For the text-containing cell, return its midpoint in [x, y] coordinate format. 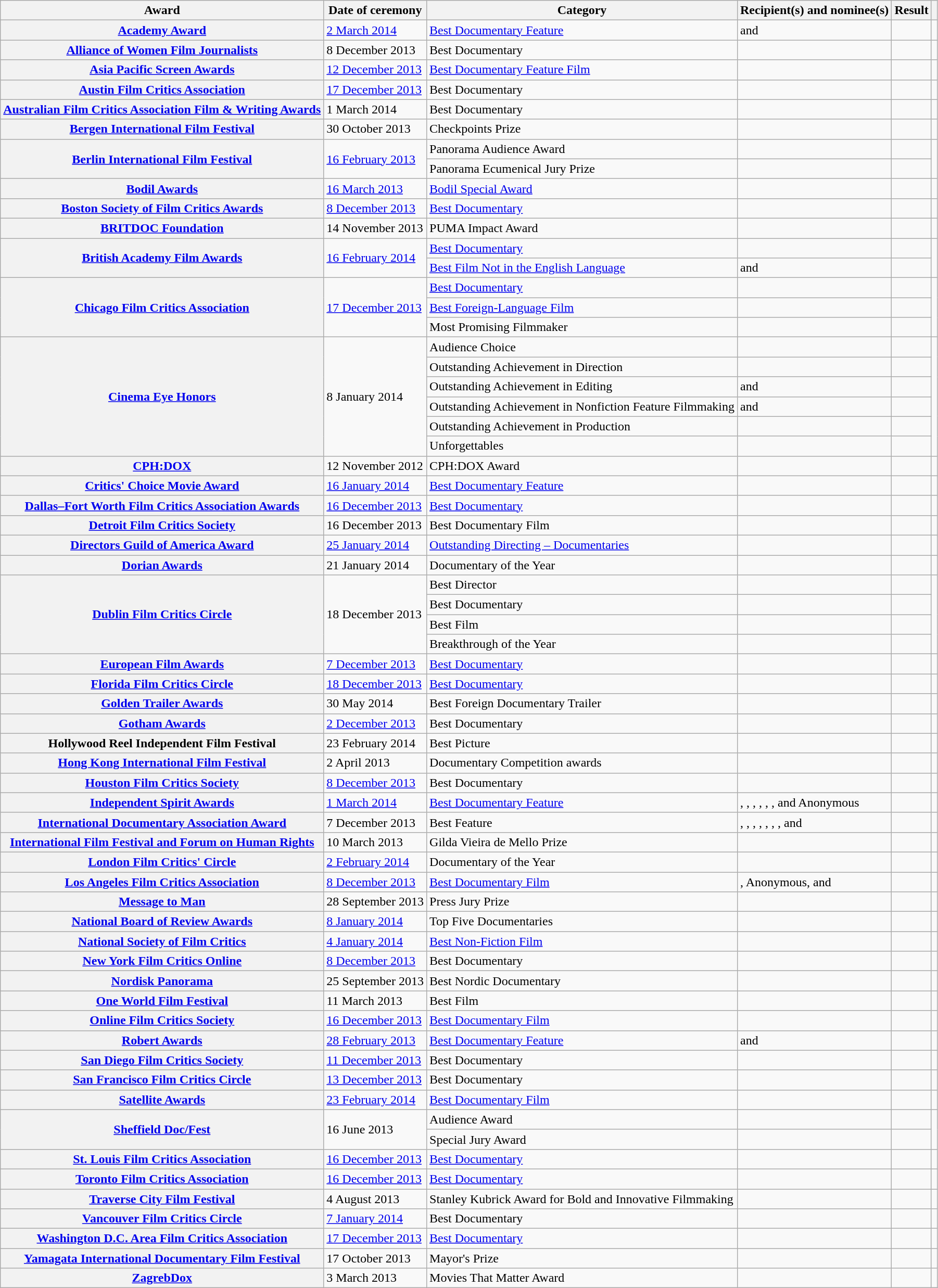
2 December 2013 [375, 723]
Documentary Competition awards [582, 763]
Best Foreign Documentary Trailer [582, 704]
Panorama Ecumenical Jury Prize [582, 169]
Boston Society of Film Critics Awards [162, 208]
Directors Guild of America Award [162, 545]
12 December 2013 [375, 70]
Award [162, 10]
Dorian Awards [162, 565]
Bodil Special Award [582, 188]
Austin Film Critics Association [162, 90]
Houston Film Critics Society [162, 783]
4 January 2014 [375, 941]
10 March 2013 [375, 842]
3 March 2013 [375, 1278]
PUMA Impact Award [582, 228]
European Film Awards [162, 664]
Gilda Vieira de Mello Prize [582, 842]
Chicago Film Critics Association [162, 308]
Cinema Eye Honors [162, 397]
Bergen International Film Festival [162, 129]
International Film Festival and Forum on Human Rights [162, 842]
Best Non-Fiction Film [582, 941]
Alliance of Women Film Journalists [162, 50]
Outstanding Achievement in Production [582, 426]
30 May 2014 [375, 704]
28 September 2013 [375, 902]
30 October 2013 [375, 129]
Outstanding Achievement in Nonfiction Feature Filmmaking [582, 406]
12 November 2012 [375, 466]
International Documentary Association Award [162, 822]
Press Jury Prize [582, 902]
Golden Trailer Awards [162, 704]
Category [582, 10]
Breakthrough of the Year [582, 644]
Sheffield Doc/Fest [162, 1129]
2 April 2013 [375, 763]
Traverse City Film Festival [162, 1198]
Yamagata International Documentary Film Festival [162, 1258]
Critics' Choice Movie Award [162, 486]
, , , , , , , and [814, 822]
13 December 2013 [375, 1080]
Outstanding Achievement in Direction [582, 367]
San Francisco Film Critics Circle [162, 1080]
Outstanding Achievement in Editing [582, 387]
Recipient(s) and nominee(s) [814, 10]
25 September 2013 [375, 981]
National Board of Review Awards [162, 922]
Outstanding Directing – Documentaries [582, 545]
Stanley Kubrick Award for Bold and Innovative Filmmaking [582, 1198]
16 March 2013 [375, 188]
Florida Film Critics Circle [162, 684]
Academy Award [162, 30]
7 January 2014 [375, 1219]
16 January 2014 [375, 486]
28 February 2013 [375, 1040]
Dublin Film Critics Circle [162, 615]
2 February 2014 [375, 862]
, , , , , , and Anonymous [814, 802]
Panorama Audience Award [582, 149]
Special Jury Award [582, 1139]
Best Documentary Feature Film [582, 70]
National Society of Film Critics [162, 941]
Checkpoints Prize [582, 129]
Toronto Film Critics Association [162, 1179]
16 February 2014 [375, 258]
BRITDOC Foundation [162, 228]
CPH:DOX Award [582, 466]
Mayor's Prize [582, 1258]
Australian Film Critics Association Film & Writing Awards [162, 109]
Hollywood Reel Independent Film Festival [162, 743]
11 March 2013 [375, 1001]
Best Feature [582, 822]
Best Film Not in the English Language [582, 268]
One World Film Festival [162, 1001]
Audience Choice [582, 347]
, Anonymous, and [814, 882]
Washington D.C. Area Film Critics Association [162, 1239]
Gotham Awards [162, 723]
16 February 2013 [375, 159]
2 March 2014 [375, 30]
25 January 2014 [375, 545]
Detroit Film Critics Society [162, 525]
21 January 2014 [375, 565]
Best Foreign-Language Film [582, 308]
New York Film Critics Online [162, 961]
16 June 2013 [375, 1129]
Date of ceremony [375, 10]
London Film Critics' Circle [162, 862]
Vancouver Film Critics Circle [162, 1219]
Message to Man [162, 902]
Los Angeles Film Critics Association [162, 882]
Movies That Matter Award [582, 1278]
Nordisk Panorama [162, 981]
17 October 2013 [375, 1258]
Berlin International Film Festival [162, 159]
Independent Spirit Awards [162, 802]
Audience Award [582, 1119]
Dallas–Fort Worth Film Critics Association Awards [162, 505]
Best Picture [582, 743]
Best Nordic Documentary [582, 981]
Robert Awards [162, 1040]
4 August 2013 [375, 1198]
14 November 2013 [375, 228]
Satellite Awards [162, 1100]
Top Five Documentaries [582, 922]
Online Film Critics Society [162, 1021]
Result [911, 10]
San Diego Film Critics Society [162, 1060]
Unforgettables [582, 446]
Most Promising Filmmaker [582, 327]
CPH:DOX [162, 466]
Hong Kong International Film Festival [162, 763]
St. Louis Film Critics Association [162, 1159]
11 December 2013 [375, 1060]
ZagrebDox [162, 1278]
Asia Pacific Screen Awards [162, 70]
Bodil Awards [162, 188]
Best Director [582, 585]
British Academy Film Awards [162, 258]
